Output the (X, Y) coordinate of the center of the cell containing the given text.  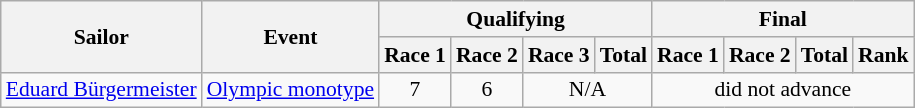
Event (290, 36)
N/A (588, 90)
Eduard Bürgermeister (102, 90)
Sailor (102, 36)
Race 3 (559, 55)
Olympic monotype (290, 90)
did not advance (783, 90)
6 (487, 90)
7 (415, 90)
Final (783, 19)
Rank (884, 55)
Qualifying (516, 19)
